Output the [x, y] coordinate of the center of the cell containing the given text.  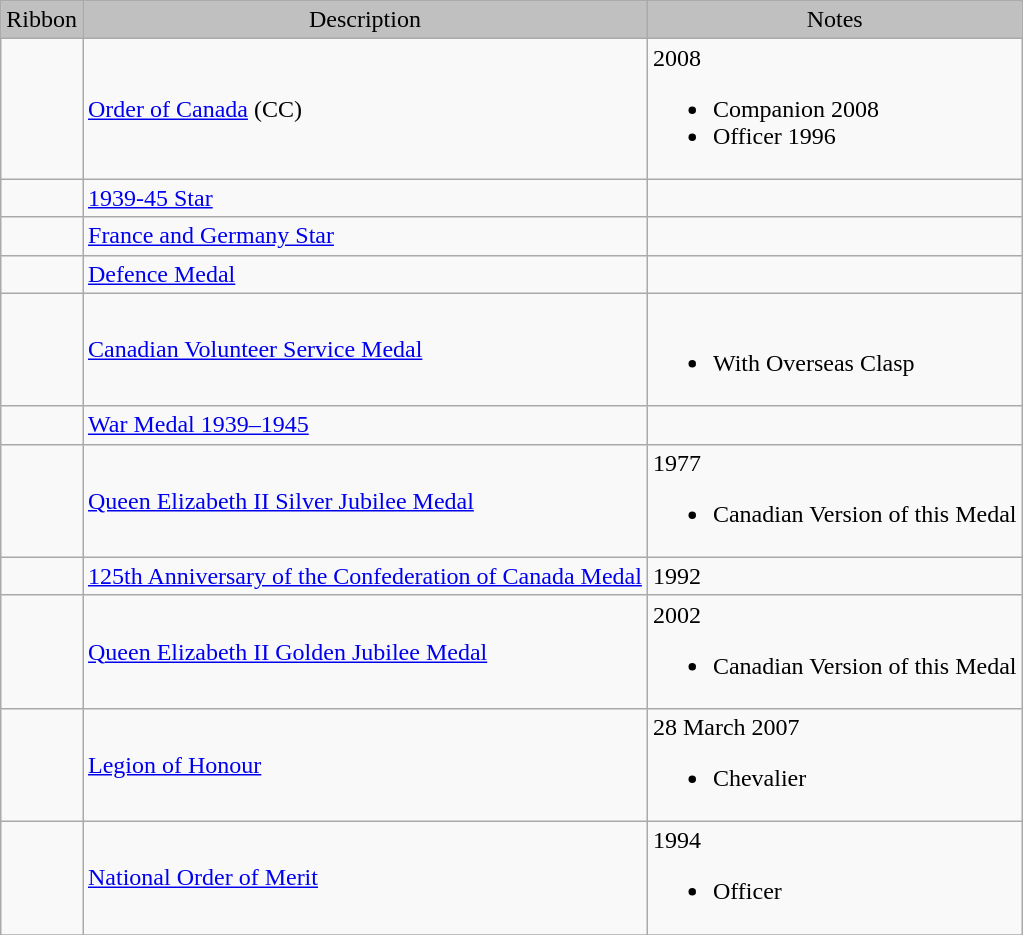
Queen Elizabeth II Silver Jubilee Medal [364, 500]
War Medal 1939–1945 [364, 425]
Description [364, 20]
125th Anniversary of the Confederation of Canada Medal [364, 576]
1994Officer [834, 878]
28 March 2007Chevalier [834, 764]
1977Canadian Version of this Medal [834, 500]
2002Canadian Version of this Medal [834, 652]
1939-45 Star [364, 198]
With Overseas Clasp [834, 350]
National Order of Merit [364, 878]
Defence Medal [364, 274]
Ribbon [42, 20]
Notes [834, 20]
Queen Elizabeth II Golden Jubilee Medal [364, 652]
2008Companion 2008Officer 1996 [834, 109]
Order of Canada (CC) [364, 109]
1992 [834, 576]
Legion of Honour [364, 764]
France and Germany Star [364, 236]
Canadian Volunteer Service Medal [364, 350]
